Extract the (x, y) coordinate from the center of the cell holding the provided text.  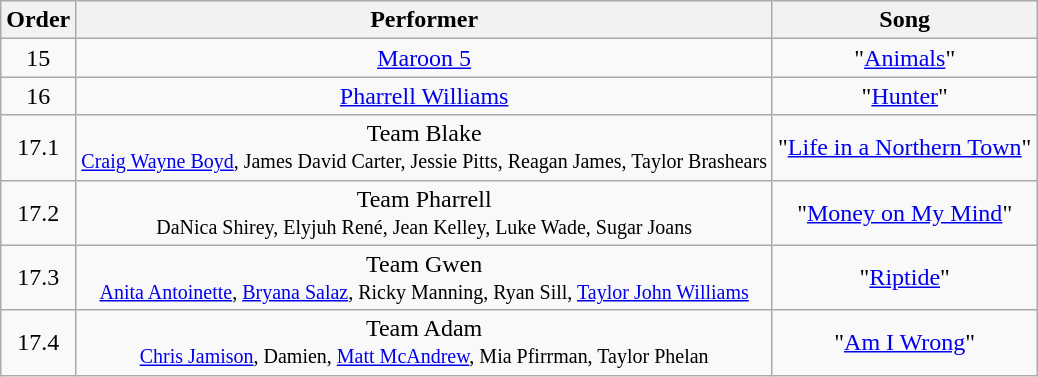
Team Gwen Anita Antoinette, Bryana Salaz, Ricky Manning, Ryan Sill, Taylor John Williams (424, 278)
Pharrell Williams (424, 96)
16 (38, 96)
15 (38, 58)
"Life in a Northern Town" (904, 148)
"Hunter" (904, 96)
Song (904, 20)
17.3 (38, 278)
17.2 (38, 212)
"Am I Wrong" (904, 342)
"Money on My Mind" (904, 212)
Team Blake Craig Wayne Boyd, James David Carter, Jessie Pitts, Reagan James, Taylor Brashears (424, 148)
"Animals" (904, 58)
17.1 (38, 148)
Maroon 5 (424, 58)
Performer (424, 20)
17.4 (38, 342)
Team Adam Chris Jamison, Damien, Matt McAndrew, Mia Pfirrman, Taylor Phelan (424, 342)
"Riptide" (904, 278)
Team Pharrell DaNica Shirey, Elyjuh René, Jean Kelley, Luke Wade, Sugar Joans (424, 212)
Order (38, 20)
